Determine the (X, Y) coordinate at the center of the cell enclosing the given text.  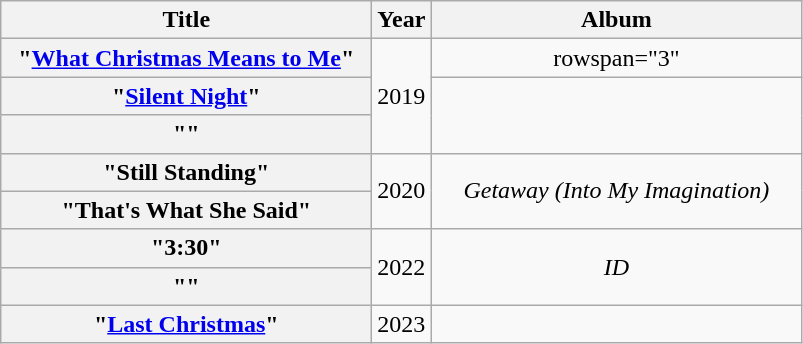
Title (186, 20)
"That's What She Said" (186, 210)
"Silent Night" (186, 96)
2022 (402, 267)
"Still Standing" (186, 172)
2019 (402, 96)
"3:30" (186, 248)
Getaway (Into My Imagination) (616, 191)
2020 (402, 191)
Album (616, 20)
rowspan="3" (616, 58)
"What Christmas Means to Me" (186, 58)
"Last Christmas" (186, 324)
2023 (402, 324)
Year (402, 20)
ID (616, 267)
